Determine the [x, y] coordinate at the center of the cell enclosing the given text.  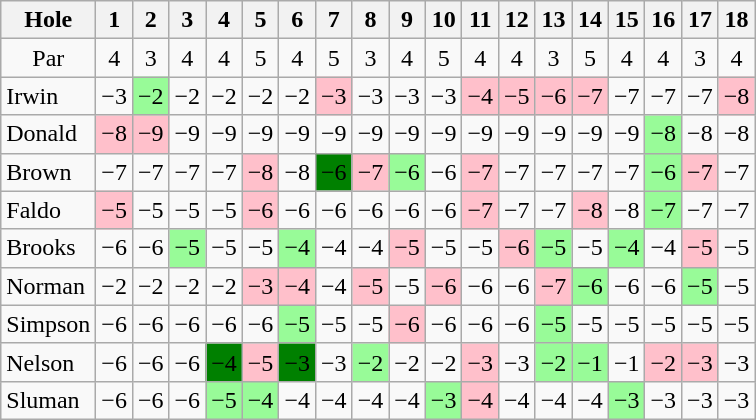
18 [736, 20]
Nelson [48, 362]
Faldo [48, 210]
6 [298, 20]
9 [408, 20]
Sluman [48, 400]
Hole [48, 20]
14 [590, 20]
7 [334, 20]
1 [114, 20]
12 [518, 20]
Brooks [48, 248]
17 [700, 20]
Donald [48, 134]
Brown [48, 172]
11 [480, 20]
Par [48, 58]
10 [444, 20]
Irwin [48, 96]
8 [370, 20]
13 [554, 20]
2 [150, 20]
Norman [48, 286]
Simpson [48, 324]
16 [664, 20]
15 [626, 20]
